From the cell containing the given text, extract its center point as [X, Y] coordinate. 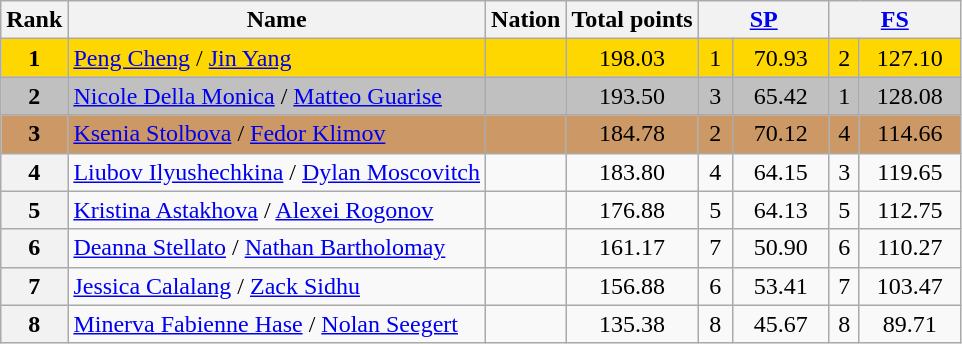
127.10 [910, 58]
SP [764, 20]
184.78 [632, 134]
70.12 [780, 134]
193.50 [632, 96]
64.15 [780, 172]
Name [277, 20]
Minerva Fabienne Hase / Nolan Seegert [277, 324]
FS [894, 20]
103.47 [910, 286]
110.27 [910, 248]
156.88 [632, 286]
112.75 [910, 210]
Rank [34, 20]
Kristina Astakhova / Alexei Rogonov [277, 210]
64.13 [780, 210]
Total points [632, 20]
Deanna Stellato / Nathan Bartholomay [277, 248]
Liubov Ilyushechkina / Dylan Moscovitch [277, 172]
128.08 [910, 96]
50.90 [780, 248]
183.80 [632, 172]
135.38 [632, 324]
114.66 [910, 134]
Jessica Calalang / Zack Sidhu [277, 286]
89.71 [910, 324]
Ksenia Stolbova / Fedor Klimov [277, 134]
119.65 [910, 172]
198.03 [632, 58]
70.93 [780, 58]
Nicole Della Monica / Matteo Guarise [277, 96]
Nation [526, 20]
Peng Cheng / Jin Yang [277, 58]
176.88 [632, 210]
161.17 [632, 248]
65.42 [780, 96]
53.41 [780, 286]
45.67 [780, 324]
